Determine the (X, Y) coordinate at the center of the cell enclosing the given text.  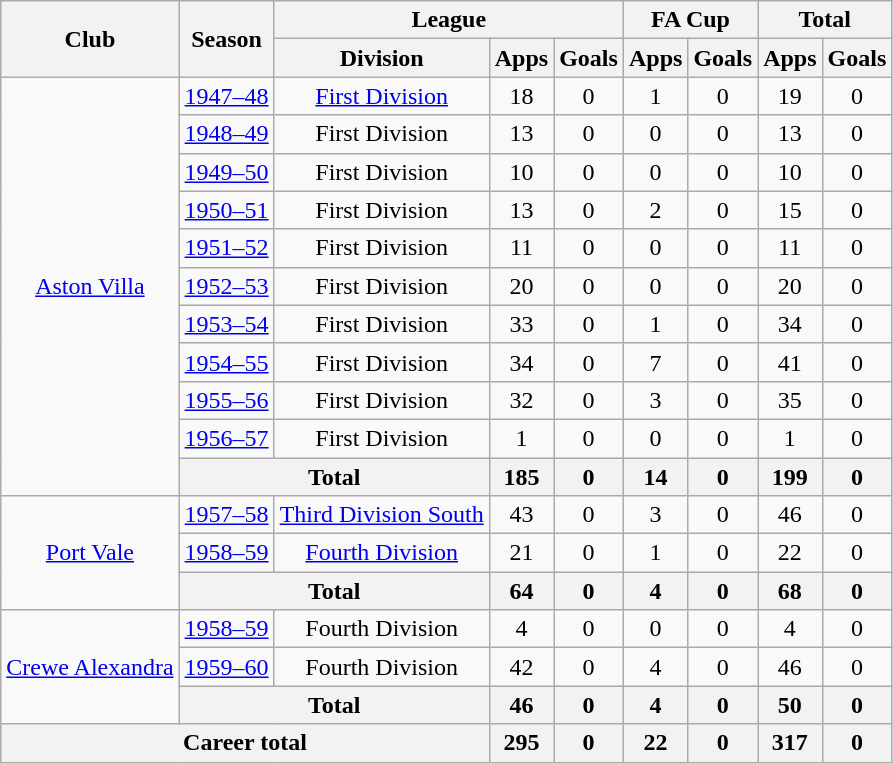
1950–51 (226, 210)
1959–60 (226, 667)
Career total (245, 743)
32 (521, 400)
185 (521, 477)
21 (521, 553)
42 (521, 667)
League (448, 20)
Port Vale (90, 553)
Division (382, 58)
43 (521, 515)
15 (790, 210)
14 (655, 477)
Club (90, 39)
1957–58 (226, 515)
7 (655, 362)
1953–54 (226, 324)
Season (226, 39)
Aston Villa (90, 286)
50 (790, 705)
199 (790, 477)
64 (521, 591)
1952–53 (226, 286)
295 (521, 743)
1947–48 (226, 96)
1949–50 (226, 172)
1955–56 (226, 400)
FA Cup (690, 20)
68 (790, 591)
18 (521, 96)
Third Division South (382, 515)
Crewe Alexandra (90, 667)
1951–52 (226, 248)
33 (521, 324)
19 (790, 96)
1956–57 (226, 438)
2 (655, 210)
1948–49 (226, 134)
41 (790, 362)
317 (790, 743)
1954–55 (226, 362)
35 (790, 400)
